Capture the cell that displays the provided text and extract its (x, y) central coordinate. 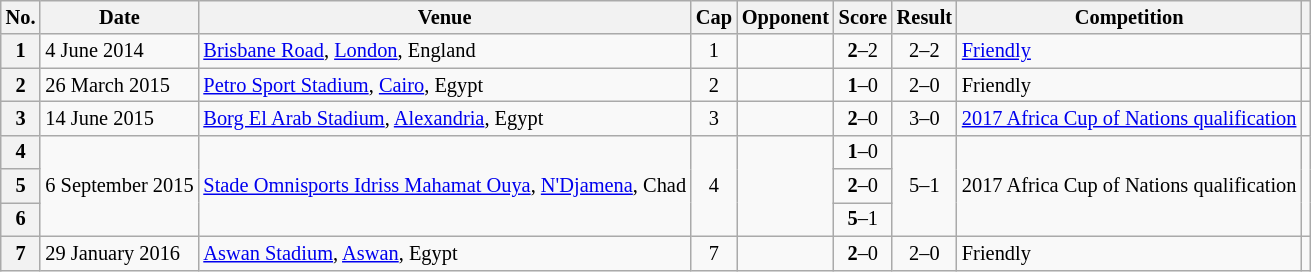
6 (21, 219)
6 September 2015 (119, 186)
Result (924, 17)
Score (863, 17)
Competition (1129, 17)
Aswan Stadium, Aswan, Egypt (444, 253)
Stade Omnisports Idriss Mahamat Ouya, N'Djamena, Chad (444, 186)
29 January 2016 (119, 253)
14 June 2015 (119, 118)
5 (21, 186)
26 March 2015 (119, 85)
No. (21, 17)
Borg El Arab Stadium, Alexandria, Egypt (444, 118)
Petro Sport Stadium, Cairo, Egypt (444, 85)
3–0 (924, 118)
Cap (714, 17)
4 June 2014 (119, 51)
Venue (444, 17)
Opponent (786, 17)
Brisbane Road, London, England (444, 51)
Date (119, 17)
